Locate the cell with the specified text and output its [X, Y] center coordinate. 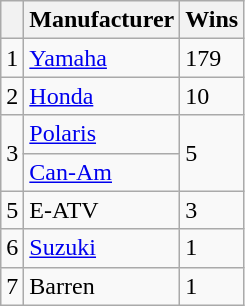
6 [12, 248]
Honda [102, 96]
Barren [102, 286]
2 [12, 96]
7 [12, 286]
Can-Am [102, 172]
Yamaha [102, 58]
179 [212, 58]
10 [212, 96]
E-ATV [102, 210]
Polaris [102, 134]
Suzuki [102, 248]
Manufacturer [102, 20]
Wins [212, 20]
